Determine the [x, y] coordinate at the center of the cell enclosing the given text.  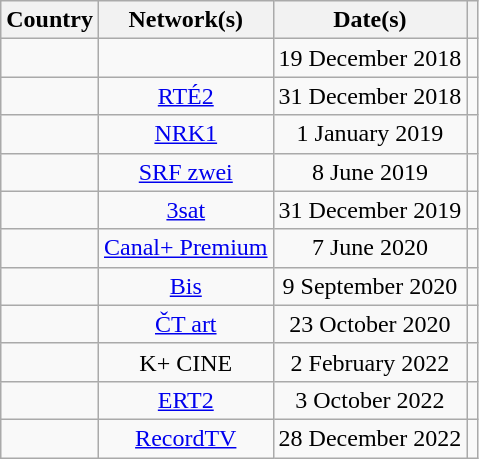
ERT2 [186, 400]
9 September 2020 [370, 286]
23 October 2020 [370, 324]
SRF zwei [186, 172]
RecordTV [186, 438]
3 October 2022 [370, 400]
Bis [186, 286]
Canal+ Premium [186, 248]
NRK1 [186, 134]
28 December 2022 [370, 438]
3sat [186, 210]
19 December 2018 [370, 58]
8 June 2019 [370, 172]
2 February 2022 [370, 362]
1 January 2019 [370, 134]
K+ CINE [186, 362]
ČT art [186, 324]
RTÉ2 [186, 96]
Network(s) [186, 20]
7 June 2020 [370, 248]
Date(s) [370, 20]
31 December 2018 [370, 96]
31 December 2019 [370, 210]
Country [50, 20]
